Output the [X, Y] coordinate of the center of the cell containing the given text.  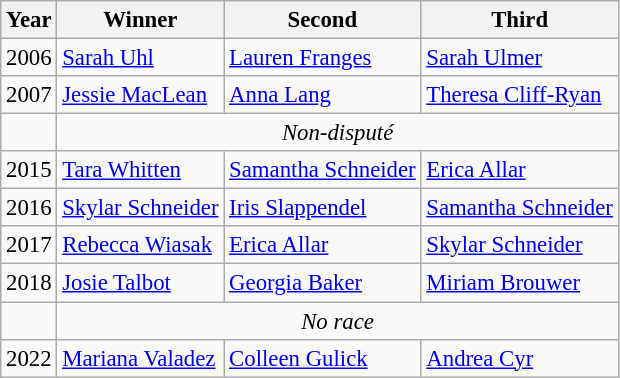
Non-disputé [338, 133]
Rebecca Wiasak [140, 245]
Colleen Gulick [322, 358]
Anna Lang [322, 95]
2017 [29, 245]
2015 [29, 170]
Sarah Ulmer [520, 58]
2022 [29, 358]
Winner [140, 20]
Iris Slappendel [322, 208]
2006 [29, 58]
2016 [29, 208]
Georgia Baker [322, 283]
Third [520, 20]
2007 [29, 95]
Miriam Brouwer [520, 283]
Lauren Franges [322, 58]
No race [338, 321]
Second [322, 20]
Jessie MacLean [140, 95]
Theresa Cliff-Ryan [520, 95]
Mariana Valadez [140, 358]
Josie Talbot [140, 283]
Year [29, 20]
Sarah Uhl [140, 58]
2018 [29, 283]
Tara Whitten [140, 170]
Andrea Cyr [520, 358]
